From the cell containing the given text, extract its center point as (x, y) coordinate. 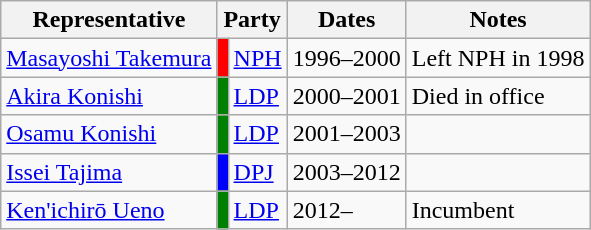
2000–2001 (346, 96)
1996–2000 (346, 58)
Osamu Konishi (109, 134)
2012– (346, 210)
Akira Konishi (109, 96)
2003–2012 (346, 172)
Left NPH in 1998 (498, 58)
Issei Tajima (109, 172)
2001–2003 (346, 134)
Notes (498, 20)
Dates (346, 20)
Died in office (498, 96)
Incumbent (498, 210)
Masayoshi Takemura (109, 58)
Representative (109, 20)
Ken'ichirō Ueno (109, 210)
DPJ (258, 172)
NPH (258, 58)
Party (252, 20)
